Locate the cell with the specified text and output its [x, y] center coordinate. 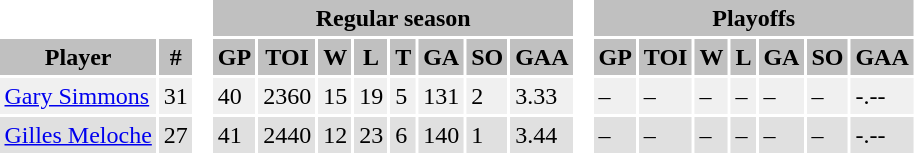
2360 [288, 96]
131 [442, 96]
19 [372, 96]
T [404, 57]
Playoffs [754, 18]
23 [372, 135]
Gary Simmons [78, 96]
12 [336, 135]
15 [336, 96]
2 [488, 96]
Gilles Meloche [78, 135]
Player [78, 57]
6 [404, 135]
41 [234, 135]
1 [488, 135]
2440 [288, 135]
# [176, 57]
3.33 [542, 96]
5 [404, 96]
40 [234, 96]
31 [176, 96]
Regular season [393, 18]
140 [442, 135]
27 [176, 135]
3.44 [542, 135]
